Return [x, y] of the center of cell containing provided text 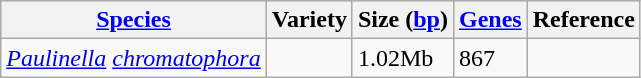
Species [134, 20]
Paulinella chromatophora [134, 58]
1.02Mb [402, 58]
Variety [309, 20]
Genes [490, 20]
Size (bp) [402, 20]
Reference [584, 20]
867 [490, 58]
